Extract the [x, y] coordinate from the center of the cell holding the provided text.  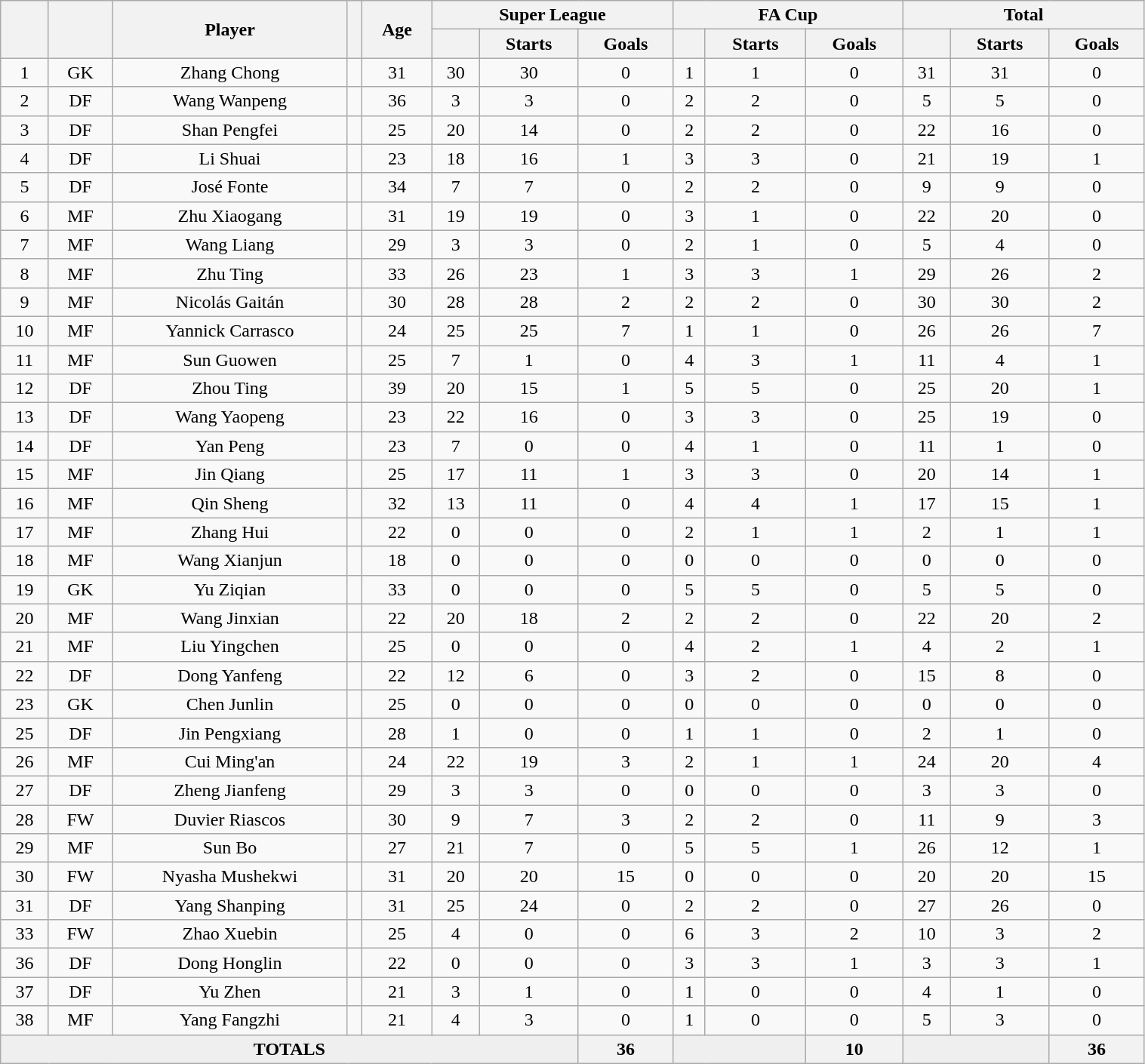
Yannick Carrasco [229, 331]
José Fonte [229, 187]
TOTALS [290, 1049]
Zhao Xuebin [229, 934]
Wang Yaopeng [229, 417]
Sun Bo [229, 848]
Shan Pengfei [229, 130]
Wang Wanpeng [229, 101]
Yang Fangzhi [229, 1020]
Zhang Chong [229, 72]
Jin Qiang [229, 475]
Dong Honglin [229, 963]
Cui Ming'an [229, 761]
Zheng Jianfeng [229, 790]
Nicolás Gaitán [229, 302]
Yu Zhen [229, 992]
34 [397, 187]
Liu Yingchen [229, 647]
Yan Peng [229, 446]
Total [1023, 15]
Nyasha Mushekwi [229, 877]
Yang Shanping [229, 906]
Zhang Hui [229, 532]
Dong Yanfeng [229, 675]
Age [397, 29]
Li Shuai [229, 158]
Wang Xianjun [229, 561]
Zhu Xiaogang [229, 216]
Qin Sheng [229, 503]
Wang Jinxian [229, 618]
FA Cup [788, 15]
Player [229, 29]
Sun Guowen [229, 360]
32 [397, 503]
Yu Ziqian [229, 589]
Duvier Riascos [229, 819]
Super League [552, 15]
Wang Liang [229, 244]
Zhu Ting [229, 273]
Chen Junlin [229, 704]
38 [24, 1020]
Jin Pengxiang [229, 733]
39 [397, 389]
Zhou Ting [229, 389]
37 [24, 992]
